Output the [X, Y] coordinate of the center of the cell containing the given text.  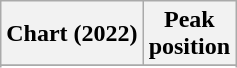
Peakposition [189, 34]
Chart (2022) [72, 34]
